Output the (X, Y) coordinate of the center of the cell containing the given text.  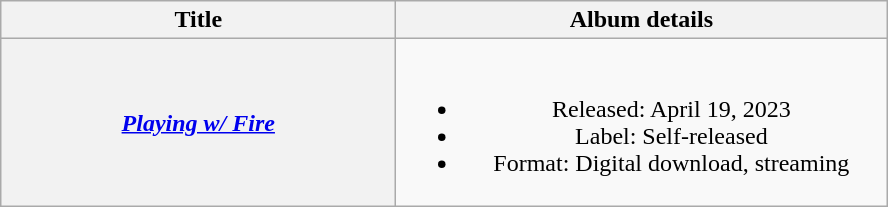
Album details (642, 20)
Playing w/ Fire (198, 122)
Title (198, 20)
Released: April 19, 2023Label: Self-releasedFormat: Digital download, streaming (642, 122)
